Capture the cell that displays the provided text and extract its [x, y] central coordinate. 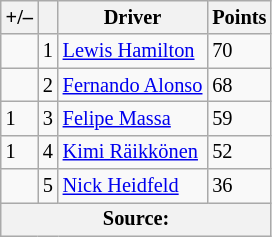
5 [48, 186]
2 [48, 85]
Driver [133, 17]
Nick Heidfeld [133, 186]
Lewis Hamilton [133, 51]
Kimi Räikkönen [133, 152]
4 [48, 152]
68 [239, 85]
52 [239, 152]
36 [239, 186]
Points [239, 17]
+/– [20, 17]
3 [48, 118]
Fernando Alonso [133, 85]
Source: [136, 219]
Felipe Massa [133, 118]
70 [239, 51]
59 [239, 118]
